Output the [x, y] coordinate of the center of the cell containing the given text.  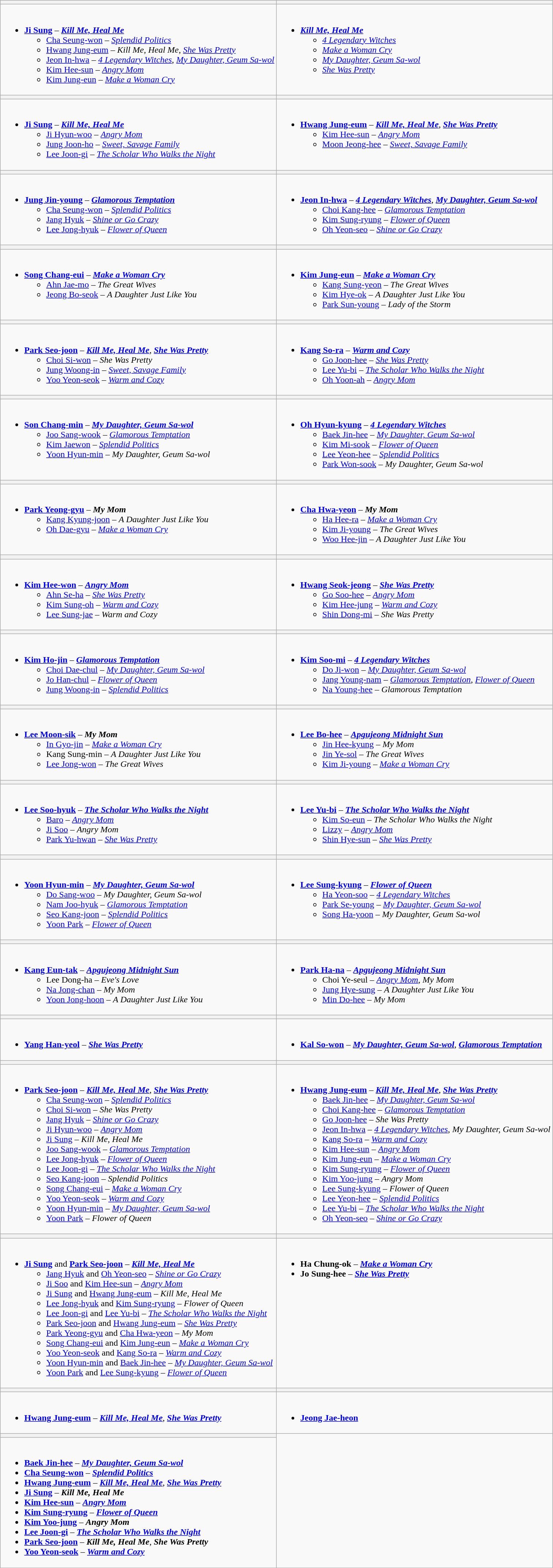
Kim Hee-won – Angry MomAhn Se-ha – She Was PrettyKim Sung-oh – Warm and CozyLee Sung-jae – Warm and Cozy [138, 595]
Hwang Jung-eum – Kill Me, Heal Me, She Was Pretty [138, 1413]
Lee Yu-bi – The Scholar Who Walks the NightKim So-eun – The Scholar Who Walks the NightLizzy – Angry MomShin Hye-sun – She Was Pretty [414, 819]
Kim Ho-jin – Glamorous TemptationChoi Dae-chul – My Daughter, Geum Sa-wolJo Han-chul – Flower of QueenJung Woong-in – Splendid Politics [138, 670]
Lee Moon-sik – My MomIn Gyo-jin – Make a Woman CryKang Sung-min – A Daughter Just Like YouLee Jong-won – The Great Wives [138, 745]
Ji Sung – Kill Me, Heal MeJi Hyun-woo – Angry MomJung Joon-ho – Sweet, Savage FamilyLee Joon-gi – The Scholar Who Walks the Night [138, 135]
Jung Jin-young – Glamorous TemptationCha Seung-won – Splendid PoliticsJang Hyuk – Shine or Go CrazyLee Jong-hyuk – Flower of Queen [138, 210]
Ha Chung-ok – Make a Woman CryJo Sung-hee – She Was Pretty [414, 1313]
Park Ha-na – Apgujeong Midnight SunChoi Ye-seul – Angry Mom, My MomJung Hye-sung – A Daughter Just Like YouMin Do-hee – My Mom [414, 979]
Lee Sung-kyung – Flower of QueenHa Yeon-soo – 4 Legendary WitchesPark Se-young – My Daughter, Geum Sa-wolSong Ha-yoon – My Daughter, Geum Sa-wol [414, 900]
Park Seo-joon – Kill Me, Heal Me, She Was PrettyChoi Si-won – She Was PrettyJung Woong-in – Sweet, Savage FamilyYoo Yeon-seok – Warm and Cozy [138, 359]
Kang So-ra – Warm and CozyGo Joon-hee – She Was PrettyLee Yu-bi – The Scholar Who Walks the NightOh Yoon-ah – Angry Mom [414, 359]
Son Chang-min – My Daughter, Geum Sa-wolJoo Sang-wook – Glamorous TemptationKim Jaewon – Splendid PoliticsYoon Hyun-min – My Daughter, Geum Sa-wol [138, 440]
Kim Jung-eun – Make a Woman CryKang Sung-yeon – The Great WivesKim Hye-ok – A Daughter Just Like YouPark Sun-young – Lady of the Storm [414, 284]
Lee Soo-hyuk – The Scholar Who Walks the NightBaro – Angry MomJi Soo – Angry MomPark Yu-hwan – She Was Pretty [138, 819]
Yang Han-yeol – She Was Pretty [138, 1039]
Kill Me, Heal Me4 Legendary WitchesMake a Woman CryMy Daughter, Geum Sa-wolShe Was Pretty [414, 50]
Hwang Jung-eum – Kill Me, Heal Me, She Was PrettyKim Hee-sun – Angry MomMoon Jeong-hee – Sweet, Savage Family [414, 135]
Kang Eun-tak – Apgujeong Midnight SunLee Dong-ha – Eve's LoveNa Jong-chan – My MomYoon Jong-hoon – A Daughter Just Like You [138, 979]
Hwang Seok-jeong – She Was PrettyGo Soo-hee – Angry MomKim Hee-jung – Warm and CozyShin Dong-mi – She Was Pretty [414, 595]
Cha Hwa-yeon – My MomHa Hee-ra – Make a Woman CryKim Ji-young – The Great WivesWoo Hee-jin – A Daughter Just Like You [414, 520]
Song Chang-eui – Make a Woman CryAhn Jae-mo – The Great WivesJeong Bo-seok – A Daughter Just Like You [138, 284]
Park Yeong-gyu – My MomKang Kyung-joon – A Daughter Just Like YouOh Dae-gyu – Make a Woman Cry [138, 520]
Lee Bo-hee – Apgujeong Midnight SunJin Hee-kyung – My MomJin Ye-sol – The Great WivesKim Ji-young – Make a Woman Cry [414, 745]
Kal So-won – My Daughter, Geum Sa-wol, Glamorous Temptation [414, 1039]
Jeong Jae-heon [414, 1413]
